Output the (x, y) coordinate of the center of the cell containing the given text.  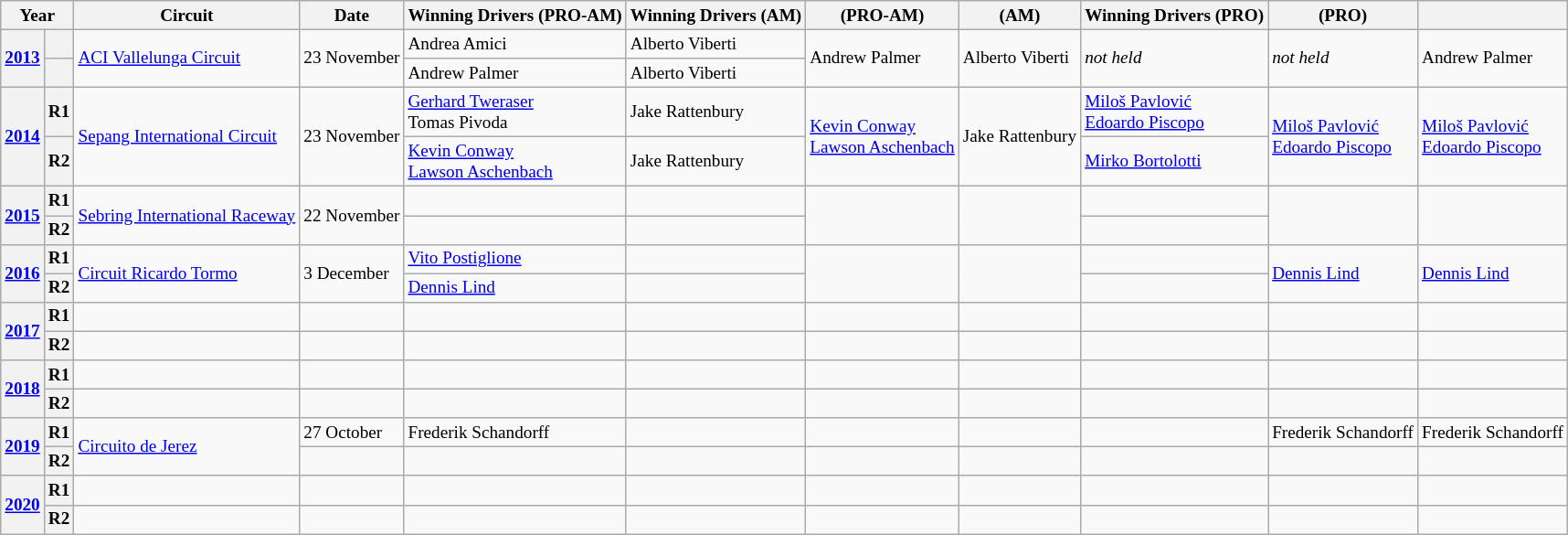
27 October (352, 433)
2020 (23, 505)
2015 (23, 216)
Circuit (186, 16)
Winning Drivers (PRO-AM) (515, 16)
2017 (23, 331)
Mirko Bortolotti (1175, 162)
Winning Drivers (PRO) (1175, 16)
Gerhard Tweraser Tomas Pivoda (515, 112)
(AM) (1020, 16)
ACI Vallelunga Circuit (186, 59)
2019 (23, 446)
Sepang International Circuit (186, 136)
2018 (23, 390)
(PRO-AM) (883, 16)
2013 (23, 59)
Sebring International Raceway (186, 216)
2014 (23, 136)
Andrea Amici (515, 44)
(PRO) (1343, 16)
Vito Postiglione (515, 259)
Year (37, 16)
Winning Drivers (AM) (715, 16)
3 December (352, 273)
Circuit Ricardo Tormo (186, 273)
22 November (352, 216)
2016 (23, 273)
Date (352, 16)
Circuito de Jerez (186, 446)
